Return (X, Y) of the center of cell containing provided text 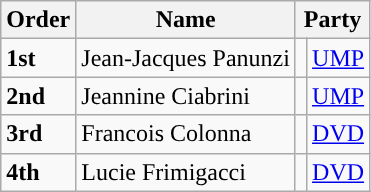
Order (38, 20)
3rd (38, 134)
Francois Colonna (186, 134)
Jeannine Ciabrini (186, 96)
4th (38, 172)
Lucie Frimigacci (186, 172)
2nd (38, 96)
Party (332, 20)
1st (38, 58)
Jean-Jacques Panunzi (186, 58)
Name (186, 20)
